For the text-containing cell, return its midpoint in (x, y) coordinate format. 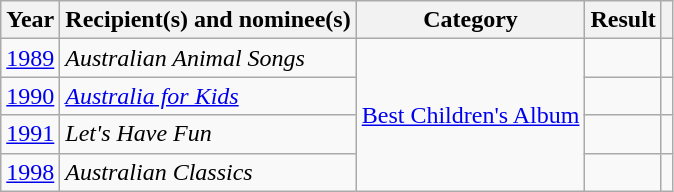
Let's Have Fun (208, 134)
Australian Animal Songs (208, 58)
Australian Classics (208, 172)
Year (30, 20)
Recipient(s) and nominee(s) (208, 20)
1998 (30, 172)
Best Children's Album (470, 115)
1990 (30, 96)
Category (470, 20)
1991 (30, 134)
1989 (30, 58)
Australia for Kids (208, 96)
Result (623, 20)
